Search for the cell housing the specified text and yield its [X, Y] center coordinate. 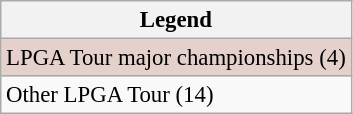
Other LPGA Tour (14) [176, 95]
Legend [176, 20]
LPGA Tour major championships (4) [176, 58]
